From the cell containing the given text, extract its center point as [X, Y] coordinate. 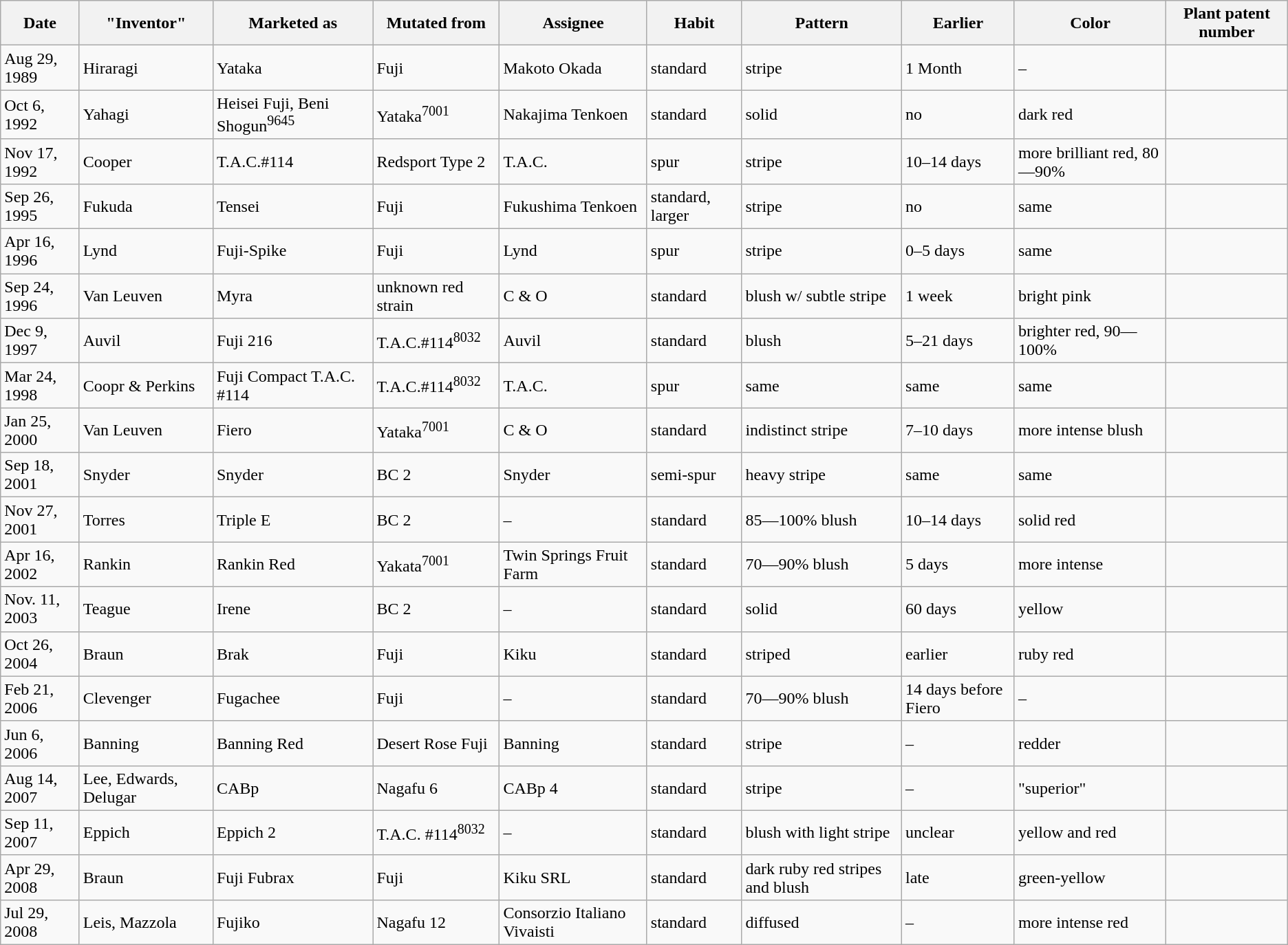
Nagafu 6 [436, 788]
Oct 26, 2004 [40, 653]
Kiku [573, 653]
Banning Red [292, 743]
Habit [694, 23]
Assignee [573, 23]
85—100% blush [822, 520]
0–5 days [958, 252]
Fuji Fubrax [292, 878]
Nov 27, 2001 [40, 520]
Color [1090, 23]
Sep 24, 1996 [40, 296]
Rankin [146, 564]
Yakata7001 [436, 564]
Leis, Mazzola [146, 922]
blush with light stripe [822, 832]
14 days before Fiero [958, 699]
Cooper [146, 161]
1 Month [958, 67]
blush w/ subtle stripe [822, 296]
redder [1090, 743]
heavy stripe [822, 475]
Redsport Type 2 [436, 161]
Rankin Red [292, 564]
earlier [958, 653]
Marketed as [292, 23]
Jul 29, 2008 [40, 922]
Clevenger [146, 699]
Brak [292, 653]
Makoto Okada [573, 67]
Sep 26, 1995 [40, 206]
Date [40, 23]
Lee, Edwards, Delugar [146, 788]
Dec 9, 1997 [40, 341]
Teague [146, 609]
Fuji-Spike [292, 252]
Nov 17, 1992 [40, 161]
Plant patent number [1227, 23]
Nagafu 12 [436, 922]
ruby red [1090, 653]
Yataka [292, 67]
standard, larger [694, 206]
Feb 21, 2006 [40, 699]
Consorzio Italiano Vivaisti [573, 922]
Nakajima Tenkoen [573, 115]
Aug 29, 1989 [40, 67]
unknown red strain [436, 296]
green-yellow [1090, 878]
5 days [958, 564]
7–10 days [958, 431]
5–21 days [958, 341]
Eppich 2 [292, 832]
more brilliant red, 80—90% [1090, 161]
Fuji Compact T.A.C. #114 [292, 385]
Heisei Fuji, Beni Shogun9645 [292, 115]
Jun 6, 2006 [40, 743]
Torres [146, 520]
striped [822, 653]
Jan 25, 2000 [40, 431]
Tensei [292, 206]
Fujiko [292, 922]
Pattern [822, 23]
more intense blush [1090, 431]
60 days [958, 609]
late [958, 878]
dark ruby red stripes and blush [822, 878]
1 week [958, 296]
yellow [1090, 609]
Mar 24, 1998 [40, 385]
Sep 11, 2007 [40, 832]
"superior" [1090, 788]
Mutated from [436, 23]
Desert Rose Fuji [436, 743]
Sep 18, 2001 [40, 475]
Kiku SRL [573, 878]
Fuji 216 [292, 341]
dark red [1090, 115]
Apr 16, 2002 [40, 564]
diffused [822, 922]
T.A.C.#114 [292, 161]
bright pink [1090, 296]
Fiero [292, 431]
Nov. 11, 2003 [40, 609]
yellow and red [1090, 832]
CABp 4 [573, 788]
Irene [292, 609]
"Inventor" [146, 23]
Oct 6, 1992 [40, 115]
solid red [1090, 520]
Triple E [292, 520]
brighter red, 90—100% [1090, 341]
indistinct stripe [822, 431]
more intense red [1090, 922]
Aug 14, 2007 [40, 788]
Fukushima Tenkoen [573, 206]
Fugachee [292, 699]
more intense [1090, 564]
blush [822, 341]
Apr 16, 1996 [40, 252]
semi-spur [694, 475]
Coopr & Perkins [146, 385]
CABp [292, 788]
Yahagi [146, 115]
Earlier [958, 23]
Apr 29, 2008 [40, 878]
unclear [958, 832]
Myra [292, 296]
Eppich [146, 832]
Twin Springs Fruit Farm [573, 564]
Fukuda [146, 206]
Hiraragi [146, 67]
T.A.C. #1148032 [436, 832]
